Output the (X, Y) coordinate of the center of the cell containing the given text.  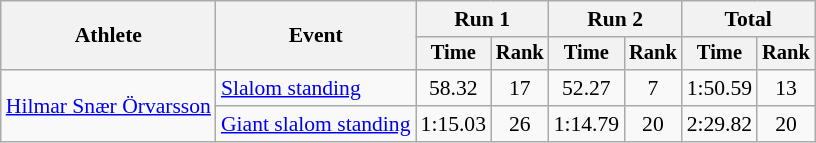
Giant slalom standing (316, 124)
58.32 (454, 88)
Athlete (108, 36)
2:29.82 (720, 124)
Run 1 (482, 19)
Run 2 (616, 19)
1:15.03 (454, 124)
52.27 (586, 88)
Hilmar Snær Örvarsson (108, 106)
7 (653, 88)
Total (748, 19)
1:50.59 (720, 88)
26 (520, 124)
1:14.79 (586, 124)
Slalom standing (316, 88)
13 (786, 88)
17 (520, 88)
Event (316, 36)
